Detect which cell encompasses the target text, then output its (X, Y) center coordinate. 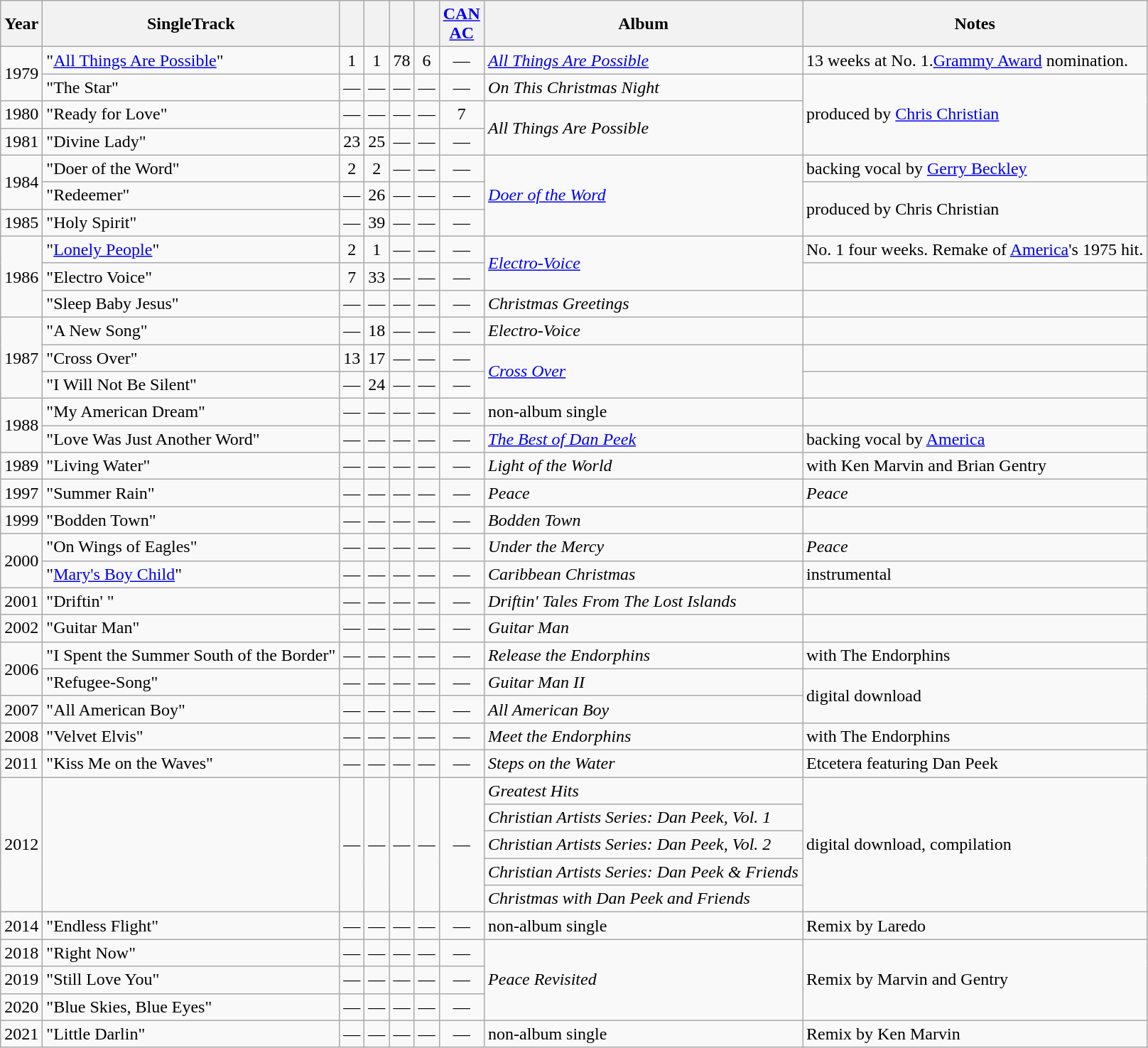
Under the Mercy (644, 547)
2018 (21, 953)
Steps on the Water (644, 763)
backing vocal by America (975, 439)
The Best of Dan Peek (644, 439)
33 (377, 276)
"Kiss Me on the Waves" (191, 763)
"Holy Spirit" (191, 222)
with Ken Marvin and Brian Gentry (975, 466)
Remix by Laredo (975, 926)
78 (402, 60)
17 (377, 357)
"I Will Not Be Silent" (191, 385)
"Right Now" (191, 953)
1980 (21, 114)
"Lonely People" (191, 249)
2011 (21, 763)
Etcetera featuring Dan Peek (975, 763)
"Electro Voice" (191, 276)
Christian Artists Series: Dan Peek & Friends (644, 872)
13 (352, 357)
digital download (975, 696)
"Sleep Baby Jesus" (191, 303)
"Divine Lady" (191, 141)
1997 (21, 493)
All American Boy (644, 709)
2019 (21, 980)
"All American Boy" (191, 709)
2008 (21, 736)
"Mary's Boy Child" (191, 574)
1986 (21, 276)
"Doer of the Word" (191, 168)
2020 (21, 1007)
Greatest Hits (644, 791)
2002 (21, 628)
backing vocal by Gerry Beckley (975, 168)
"Little Darlin" (191, 1034)
Guitar Man II (644, 682)
6 (426, 60)
Caribbean Christmas (644, 574)
26 (377, 195)
"My American Dream" (191, 412)
18 (377, 330)
1987 (21, 357)
Year (21, 24)
Doer of the Word (644, 195)
"Living Water" (191, 466)
"Still Love You" (191, 980)
Album (644, 24)
"Endless Flight" (191, 926)
Remix by Marvin and Gentry (975, 980)
39 (377, 222)
Bodden Town (644, 520)
"Cross Over" (191, 357)
1988 (21, 426)
"On Wings of Eagles" (191, 547)
Guitar Man (644, 628)
1984 (21, 182)
"Summer Rain" (191, 493)
"Velvet Elvis" (191, 736)
On This Christmas Night (644, 87)
Light of the World (644, 466)
"Ready for Love" (191, 114)
"Blue Skies, Blue Eyes" (191, 1007)
CAN AC (462, 24)
Release the Endorphins (644, 655)
Meet the Endorphins (644, 736)
1979 (21, 74)
"The Star" (191, 87)
2000 (21, 561)
2012 (21, 845)
"Love Was Just Another Word" (191, 439)
2007 (21, 709)
2006 (21, 669)
instrumental (975, 574)
Cross Over (644, 371)
1999 (21, 520)
"Bodden Town" (191, 520)
2001 (21, 601)
"Guitar Man" (191, 628)
23 (352, 141)
24 (377, 385)
"A New Song" (191, 330)
SingleTrack (191, 24)
13 weeks at No. 1.Grammy Award nomination. (975, 60)
1981 (21, 141)
"Redeemer" (191, 195)
"I Spent the Summer South of the Border" (191, 655)
Remix by Ken Marvin (975, 1034)
"Refugee-Song" (191, 682)
Driftin' Tales From The Lost Islands (644, 601)
1985 (21, 222)
Peace Revisited (644, 980)
25 (377, 141)
1989 (21, 466)
"All Things Are Possible" (191, 60)
2014 (21, 926)
2021 (21, 1034)
Christmas with Dan Peek and Friends (644, 899)
Christian Artists Series: Dan Peek, Vol. 2 (644, 845)
Notes (975, 24)
digital download, compilation (975, 845)
Christmas Greetings (644, 303)
Christian Artists Series: Dan Peek, Vol. 1 (644, 818)
No. 1 four weeks. Remake of America's 1975 hit. (975, 249)
"Driftin' " (191, 601)
